Return [x, y] of the center of cell containing provided text 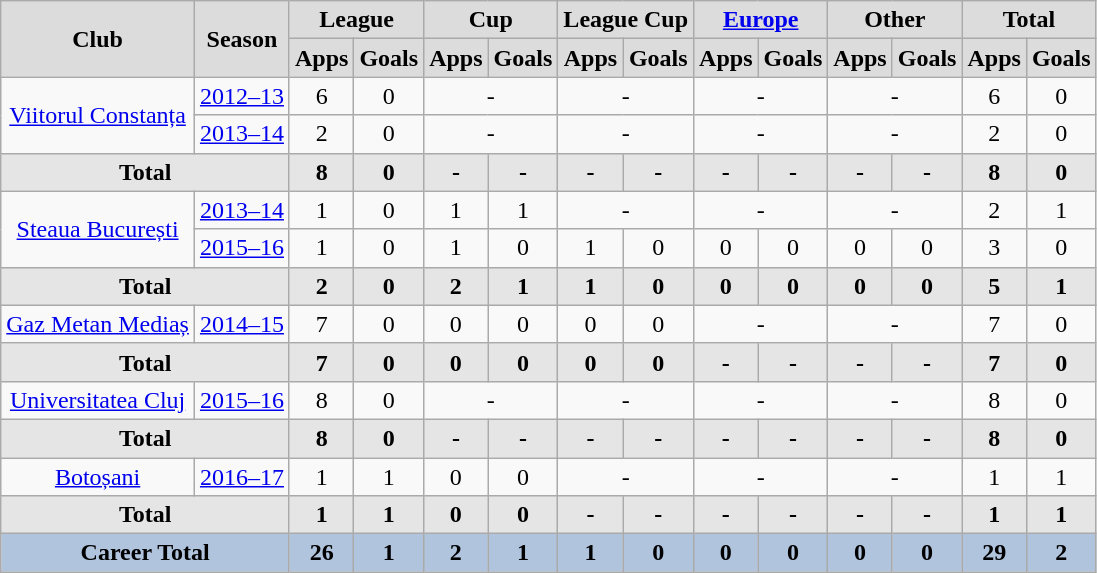
5 [994, 286]
Gaz Metan Mediaș [98, 324]
Universitatea Cluj [98, 400]
Steaua București [98, 229]
2014–15 [242, 324]
Cup [491, 20]
2016–17 [242, 477]
Club [98, 39]
League Cup [626, 20]
Other [895, 20]
29 [994, 553]
Career Total [146, 553]
League [356, 20]
26 [321, 553]
Europe [761, 20]
Season [242, 39]
Botoșani [98, 477]
2012–13 [242, 96]
Viitorul Constanța [98, 115]
3 [994, 248]
